Output the [x, y] coordinate of the center of the cell containing the given text.  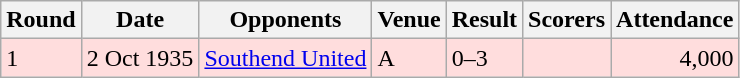
Round [41, 20]
4,000 [675, 58]
2 Oct 1935 [140, 58]
Opponents [286, 20]
Venue [409, 20]
Southend United [286, 58]
0–3 [484, 58]
A [409, 58]
Scorers [567, 20]
Date [140, 20]
Attendance [675, 20]
1 [41, 58]
Result [484, 20]
